Identify which cell holds the provided text, then report its [X, Y] central coordinate. 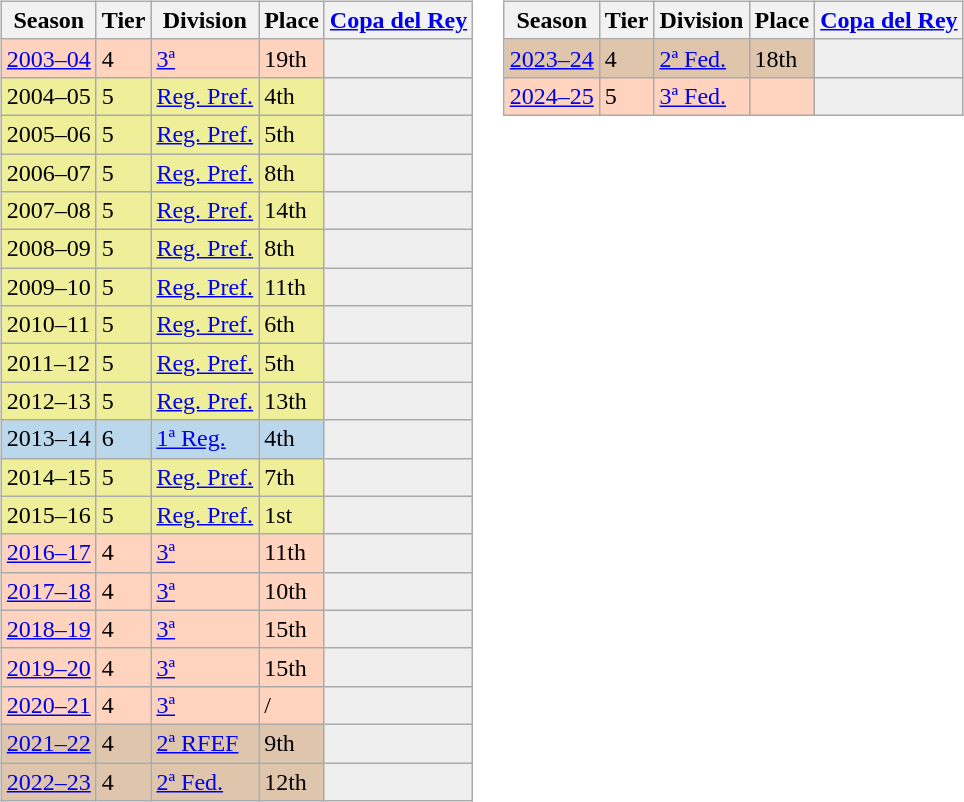
13th [292, 401]
12th [292, 781]
2012–13 [48, 401]
19th [292, 58]
2019–20 [48, 667]
6 [124, 439]
2018–19 [48, 629]
18th [782, 58]
9th [292, 743]
7th [292, 477]
2007–08 [48, 211]
2011–12 [48, 363]
6th [292, 325]
3ª Fed. [702, 96]
2003–04 [48, 58]
2006–07 [48, 173]
2020–21 [48, 705]
10th [292, 591]
/ [292, 705]
2022–23 [48, 781]
2014–15 [48, 477]
2021–22 [48, 743]
2015–16 [48, 515]
2010–11 [48, 325]
2017–18 [48, 591]
14th [292, 211]
2013–14 [48, 439]
2024–25 [552, 96]
2ª RFEF [205, 743]
1st [292, 515]
1ª Reg. [205, 439]
2023–24 [552, 58]
2004–05 [48, 96]
2016–17 [48, 553]
2009–10 [48, 287]
2005–06 [48, 134]
2008–09 [48, 249]
